Provide the [x, y] coordinate of the cell's center where the given text is located.  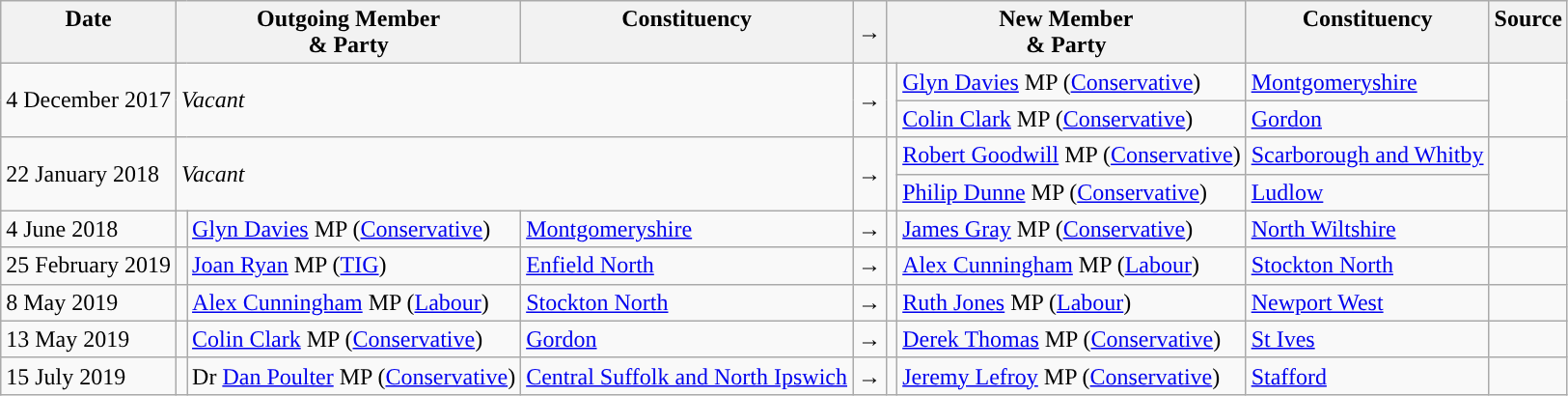
Dr Dan Poulter MP (Conservative) [354, 376]
St Ives [1367, 339]
Ludlow [1367, 192]
8 May 2019 [89, 302]
4 December 2017 [89, 100]
Newport West [1367, 302]
Outgoing Member& Party [347, 33]
15 July 2019 [89, 376]
Source [1528, 33]
Enfield North [687, 266]
25 February 2019 [89, 266]
22 January 2018 [89, 174]
13 May 2019 [89, 339]
Ruth Jones MP (Labour) [1071, 302]
New Member& Party [1067, 33]
Derek Thomas MP (Conservative) [1071, 339]
James Gray MP (Conservative) [1071, 229]
Jeremy Lefroy MP (Conservative) [1071, 376]
Stafford [1367, 376]
Central Suffolk and North Ipswich [687, 376]
Date [89, 33]
Robert Goodwill MP (Conservative) [1071, 156]
Joan Ryan MP (TIG) [354, 266]
4 June 2018 [89, 229]
Philip Dunne MP (Conservative) [1071, 192]
North Wiltshire [1367, 229]
Scarborough and Whitby [1367, 156]
